Extract the [x, y] coordinate from the center of the cell holding the provided text.  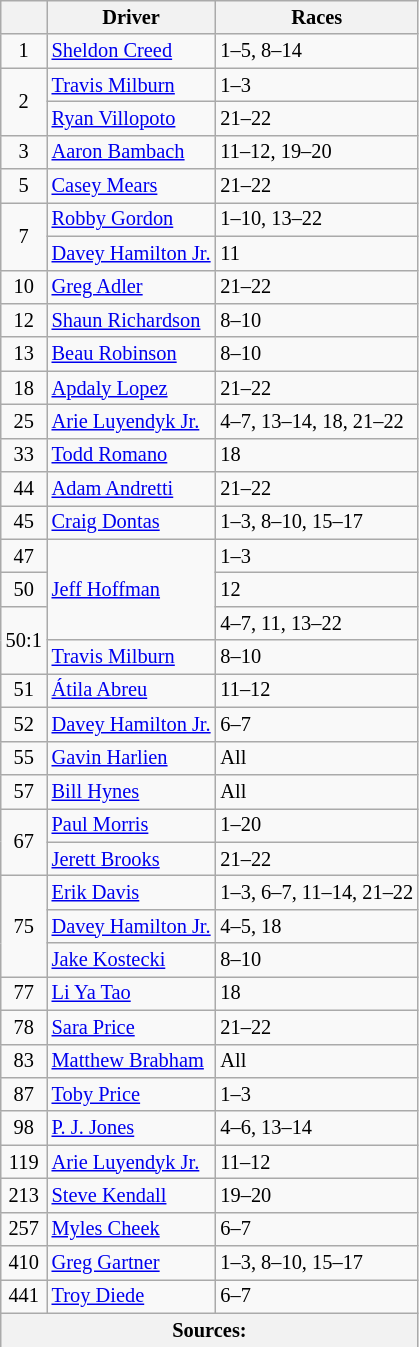
47 [24, 556]
Robby Gordon [132, 219]
Races [316, 17]
Steve Kendall [132, 1195]
Matthew Brabham [132, 1061]
Toby Price [132, 1094]
Ryan Villopoto [132, 118]
45 [24, 522]
Beau Robinson [132, 354]
Paul Morris [132, 825]
1–10, 13–22 [316, 219]
213 [24, 1195]
78 [24, 1027]
Sources: [210, 1330]
67 [24, 842]
77 [24, 993]
Apdaly Lopez [132, 388]
Jake Kostecki [132, 960]
1 [24, 51]
Driver [132, 17]
119 [24, 1162]
55 [24, 758]
87 [24, 1094]
410 [24, 1263]
10 [24, 287]
P. J. Jones [132, 1128]
Gavin Harlien [132, 758]
11 [316, 253]
2 [24, 102]
Troy Diede [132, 1296]
257 [24, 1229]
Bill Hynes [132, 791]
7 [24, 236]
Sara Price [132, 1027]
Sheldon Creed [132, 51]
1–5, 8–14 [316, 51]
Aaron Bambach [132, 152]
Jerett Brooks [132, 859]
1–20 [316, 825]
Todd Romano [132, 455]
50 [24, 589]
3 [24, 152]
Greg Adler [132, 287]
Craig Dontas [132, 522]
25 [24, 421]
Jeff Hoffman [132, 590]
Adam Andretti [132, 489]
19–20 [316, 1195]
11–12, 19–20 [316, 152]
1–3, 6–7, 11–14, 21–22 [316, 892]
Myles Cheek [132, 1229]
51 [24, 690]
57 [24, 791]
4–7, 11, 13–22 [316, 623]
13 [24, 354]
4–5, 18 [316, 926]
Greg Gartner [132, 1263]
44 [24, 489]
Li Ya Tao [132, 993]
52 [24, 724]
98 [24, 1128]
83 [24, 1061]
33 [24, 455]
441 [24, 1296]
50:1 [24, 640]
Átila Abreu [132, 690]
Erik Davis [132, 892]
4–6, 13–14 [316, 1128]
Shaun Richardson [132, 320]
4–7, 13–14, 18, 21–22 [316, 421]
Casey Mears [132, 186]
75 [24, 926]
5 [24, 186]
